Search for the cell housing the specified text and yield its (X, Y) center coordinate. 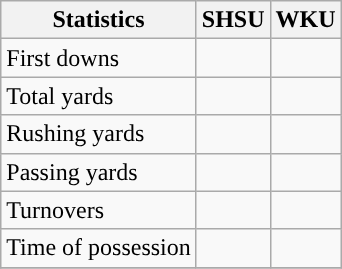
Turnovers (99, 210)
Rushing yards (99, 134)
WKU (306, 20)
Time of possession (99, 248)
Total yards (99, 96)
Statistics (99, 20)
First downs (99, 58)
Passing yards (99, 172)
SHSU (233, 20)
